Identify which cell holds the provided text, then report its (x, y) central coordinate. 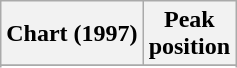
Peakposition (189, 34)
Chart (1997) (72, 34)
